Return [X, Y] of the center of cell containing provided text 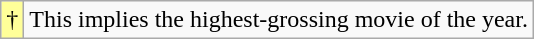
† [12, 20]
This implies the highest-grossing movie of the year. [279, 20]
